Detect which cell encompasses the target text, then output its [X, Y] center coordinate. 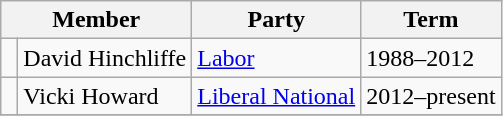
Labor [276, 58]
Liberal National [276, 96]
1988–2012 [431, 58]
2012–present [431, 96]
Term [431, 20]
Vicki Howard [105, 96]
Member [96, 20]
Party [276, 20]
David Hinchliffe [105, 58]
